Detect which cell encompasses the target text, then output its (X, Y) center coordinate. 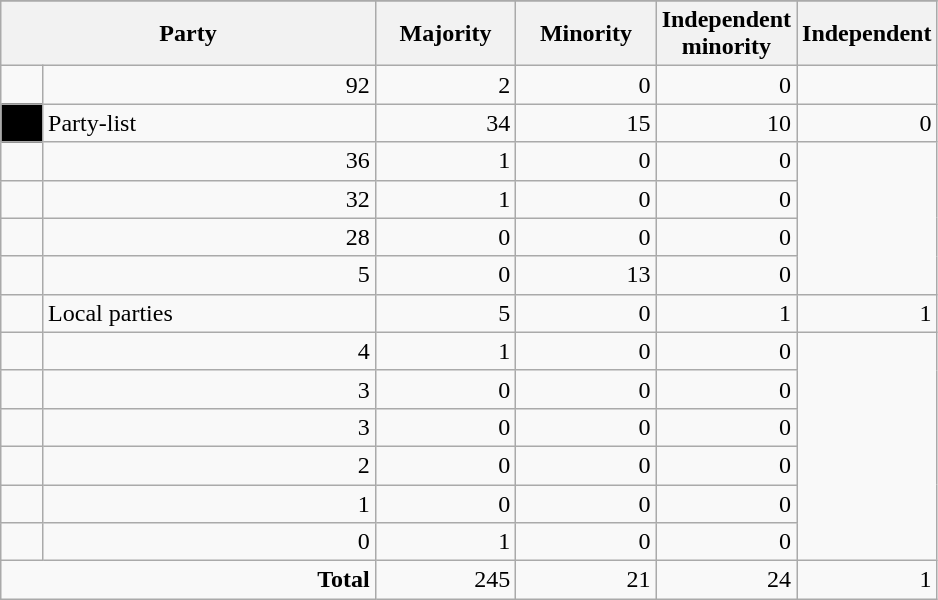
Local parties (210, 313)
24 (726, 580)
13 (586, 275)
245 (445, 580)
Party (188, 34)
Majority (445, 34)
36 (210, 161)
10 (726, 123)
21 (586, 580)
32 (210, 199)
Party-list (210, 123)
4 (210, 351)
92 (210, 85)
Independentminority (726, 34)
34 (445, 123)
Independent (867, 34)
Total (188, 580)
28 (210, 237)
15 (586, 123)
Minority (586, 34)
